Find where the given text appears and provide that cell's center as (X, Y) coordinate. 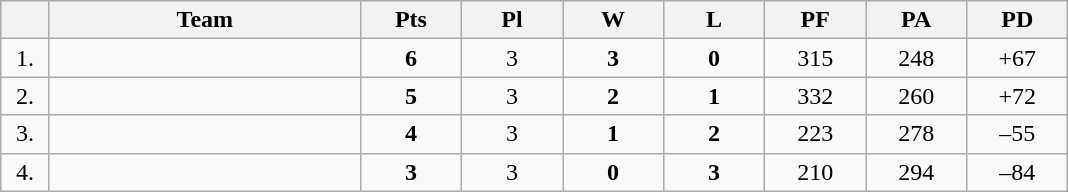
223 (816, 134)
W (612, 20)
4. (26, 172)
278 (916, 134)
PD (1018, 20)
Pl (512, 20)
Team (204, 20)
210 (816, 172)
–84 (1018, 172)
PA (916, 20)
315 (816, 58)
Pts (410, 20)
L (714, 20)
332 (816, 96)
+72 (1018, 96)
PF (816, 20)
–55 (1018, 134)
260 (916, 96)
1. (26, 58)
3. (26, 134)
4 (410, 134)
6 (410, 58)
+67 (1018, 58)
248 (916, 58)
294 (916, 172)
5 (410, 96)
2. (26, 96)
